Return the [x, y] coordinate for the center point of the cell that contains the specified text.  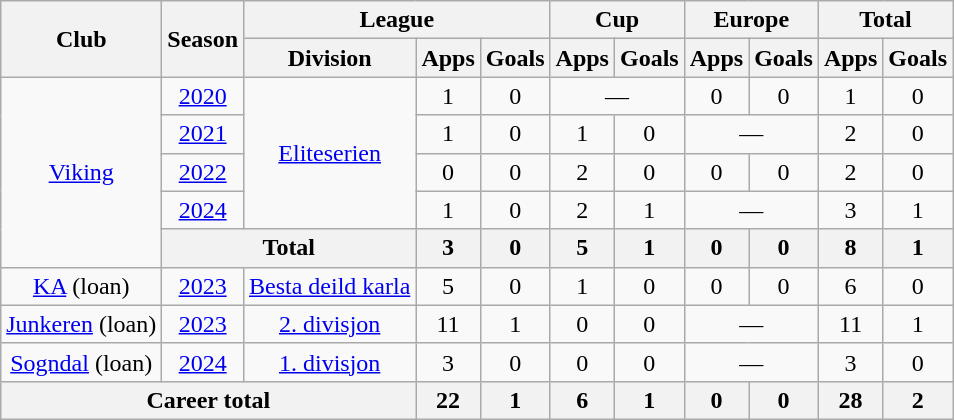
2022 [203, 172]
Eliteserien [330, 153]
Career total [208, 400]
Cup [617, 20]
8 [850, 248]
2020 [203, 96]
22 [448, 400]
Season [203, 39]
2021 [203, 134]
KA (loan) [82, 286]
Viking [82, 172]
Europe [751, 20]
Club [82, 39]
Sogndal (loan) [82, 362]
League [398, 20]
28 [850, 400]
Division [330, 58]
1. divisjon [330, 362]
2. divisjon [330, 324]
Besta deild karla [330, 286]
Junkeren (loan) [82, 324]
